From the cell containing the given text, extract its center point as [x, y] coordinate. 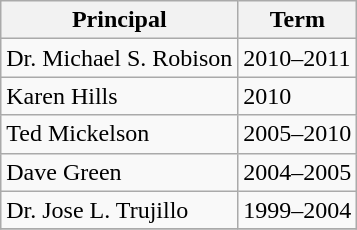
Karen Hills [120, 96]
2005–2010 [298, 134]
Dr. Jose L. Trujillo [120, 210]
Dave Green [120, 172]
1999–2004 [298, 210]
2004–2005 [298, 172]
Dr. Michael S. Robison [120, 58]
Term [298, 20]
Ted Mickelson [120, 134]
2010–2011 [298, 58]
2010 [298, 96]
Principal [120, 20]
